Search for the cell housing the specified text and yield its [X, Y] center coordinate. 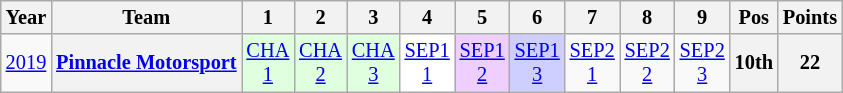
7 [592, 17]
2 [320, 17]
SEP13 [538, 63]
6 [538, 17]
SEP23 [702, 63]
Pos [754, 17]
SEP11 [428, 63]
3 [374, 17]
4 [428, 17]
CHA2 [320, 63]
Points [810, 17]
SEP12 [482, 63]
SEP21 [592, 63]
9 [702, 17]
Team [146, 17]
1 [268, 17]
10th [754, 63]
SEP22 [648, 63]
8 [648, 17]
22 [810, 63]
Year [26, 17]
5 [482, 17]
Pinnacle Motorsport [146, 63]
CHA1 [268, 63]
CHA3 [374, 63]
2019 [26, 63]
